Find where the given text appears and provide that cell's center as (X, Y) coordinate. 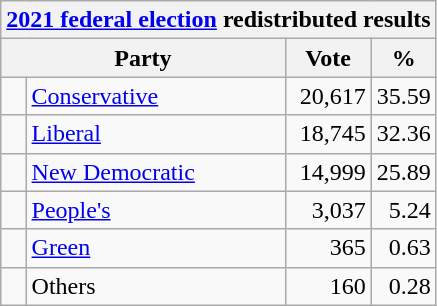
% (404, 58)
32.36 (404, 134)
0.63 (404, 248)
Party (143, 58)
People's (156, 210)
Others (156, 286)
2021 federal election redistributed results (218, 20)
35.59 (404, 96)
160 (328, 286)
20,617 (328, 96)
3,037 (328, 210)
New Democratic (156, 172)
365 (328, 248)
25.89 (404, 172)
14,999 (328, 172)
Conservative (156, 96)
Green (156, 248)
0.28 (404, 286)
18,745 (328, 134)
5.24 (404, 210)
Vote (328, 58)
Liberal (156, 134)
